Capture the cell that displays the provided text and extract its (x, y) central coordinate. 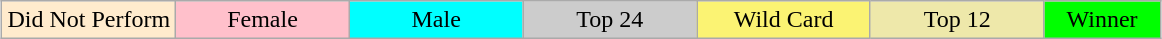
Wild Card (784, 20)
Male (436, 20)
Female (263, 20)
Did Not Perform (89, 20)
Top 24 (610, 20)
Top 12 (957, 20)
Winner (1102, 20)
